Find where the given text appears and provide that cell's center as [x, y] coordinate. 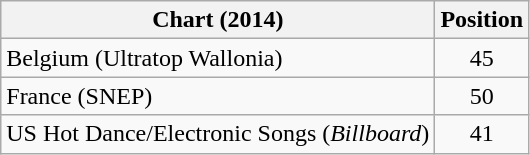
France (SNEP) [218, 96]
45 [482, 58]
US Hot Dance/Electronic Songs (Billboard) [218, 134]
41 [482, 134]
50 [482, 96]
Position [482, 20]
Chart (2014) [218, 20]
Belgium (Ultratop Wallonia) [218, 58]
